Return the (X, Y) coordinate for the center point of the cell that contains the specified text.  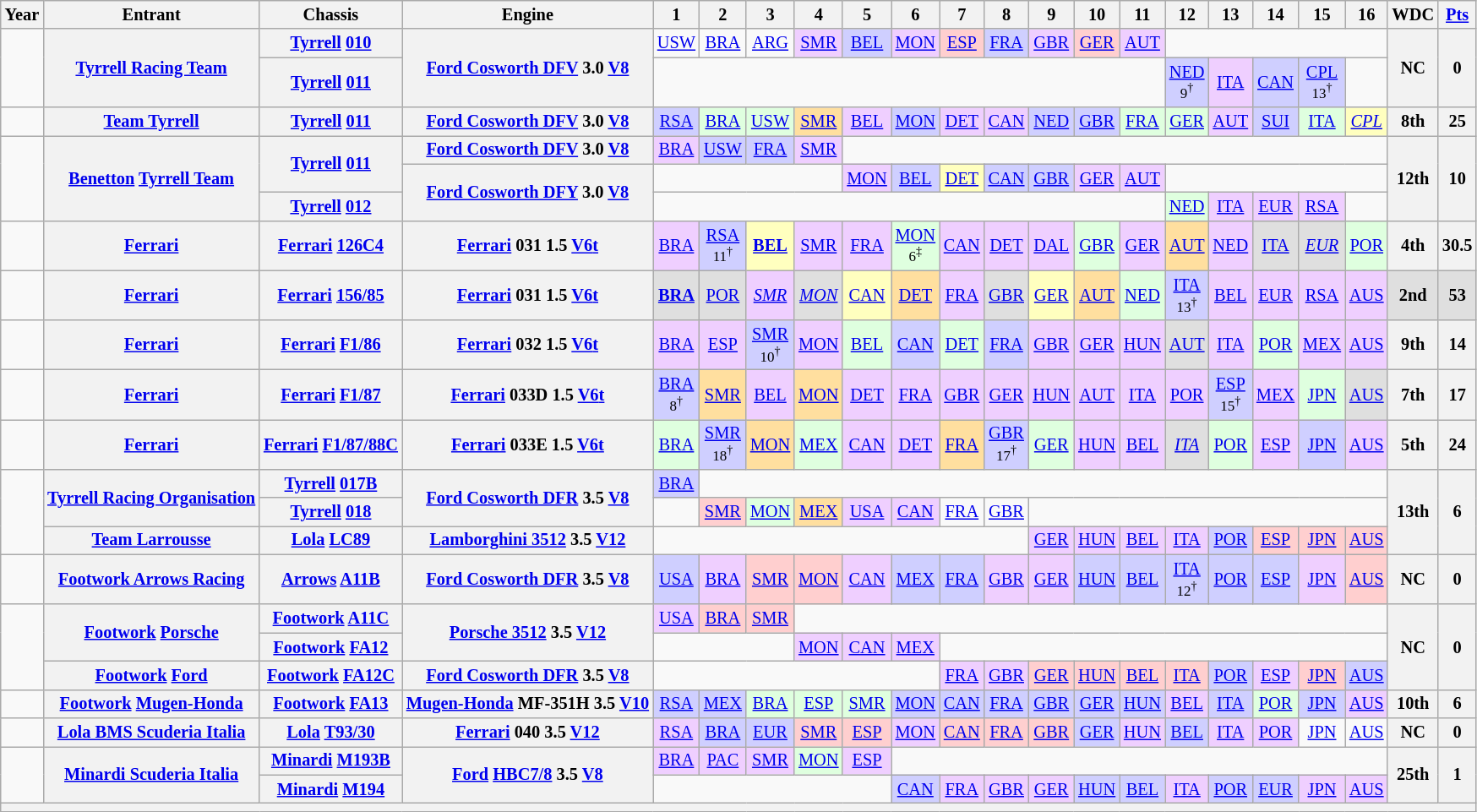
ARG (771, 43)
2 (723, 14)
Footwork FA13 (331, 704)
10th (1413, 704)
SUI (1276, 121)
16 (1366, 14)
WDC (1413, 14)
Benetton Tyrrell Team (151, 177)
Chassis (331, 14)
Ferrari F1/87 (331, 395)
25 (1457, 121)
8th (1413, 121)
30.5 (1457, 245)
Footwork FA12 (331, 647)
Mugen-Honda MF-351H 3.5 V10 (527, 704)
RSA11† (723, 245)
NED9† (1187, 83)
Arrows A11B (331, 580)
5th (1413, 444)
Footwork Arrows Racing (151, 580)
17 (1457, 395)
Porsche 3512 3.5 V12 (527, 632)
Tyrrell 012 (331, 206)
25th (1413, 774)
Ferrari 033E 1.5 V6t (527, 444)
Tyrrell 017B (331, 483)
SMR10† (771, 345)
ITA13† (1187, 296)
Tyrrell Racing Organisation (151, 497)
Team Larrousse (151, 540)
7th (1413, 395)
Ferrari F1/87/88C (331, 444)
MON6‡ (916, 245)
53 (1457, 296)
12 (1187, 14)
Ferrari 156/85 (331, 296)
2nd (1413, 296)
SMR18† (723, 444)
CPL (1366, 121)
Lola LC89 (331, 540)
Lola T93/30 (331, 733)
Minardi M193B (331, 760)
Team Tyrrell (151, 121)
5 (867, 14)
Pts (1457, 14)
Ferrari F1/86 (331, 345)
GBR17† (1007, 444)
Year (22, 14)
13 (1230, 14)
Footwork Mugen-Honda (151, 704)
Ford Cosworth DFY 3.0 V8 (527, 193)
4 (818, 14)
9th (1413, 345)
PAC (723, 760)
4th (1413, 245)
13th (1413, 512)
ITA12† (1187, 580)
Engine (527, 14)
Ferrari 126C4 (331, 245)
Ferrari 033D 1.5 V6t (527, 395)
Minardi M194 (331, 789)
Ferrari 032 1.5 V6t (527, 345)
Tyrrell 018 (331, 512)
3 (771, 14)
Ford HBC7/8 3.5 V8 (527, 774)
24 (1457, 444)
Footwork FA12C (331, 675)
9 (1051, 14)
Footwork A11C (331, 619)
Entrant (151, 14)
Ferrari 040 3.5 V12 (527, 733)
8 (1007, 14)
11 (1142, 14)
Minardi Scuderia Italia (151, 774)
Footwork Ford (151, 675)
Lamborghini 3512 3.5 V12 (527, 540)
12th (1413, 177)
Footwork Porsche (151, 632)
7 (962, 14)
DAL (1051, 245)
ESP15† (1230, 395)
Tyrrell Racing Team (151, 68)
15 (1322, 14)
Tyrrell 010 (331, 43)
BRA8† (676, 395)
CPL13† (1322, 83)
Lola BMS Scuderia Italia (151, 733)
